Extract the [x, y] coordinate from the center of the cell holding the provided text.  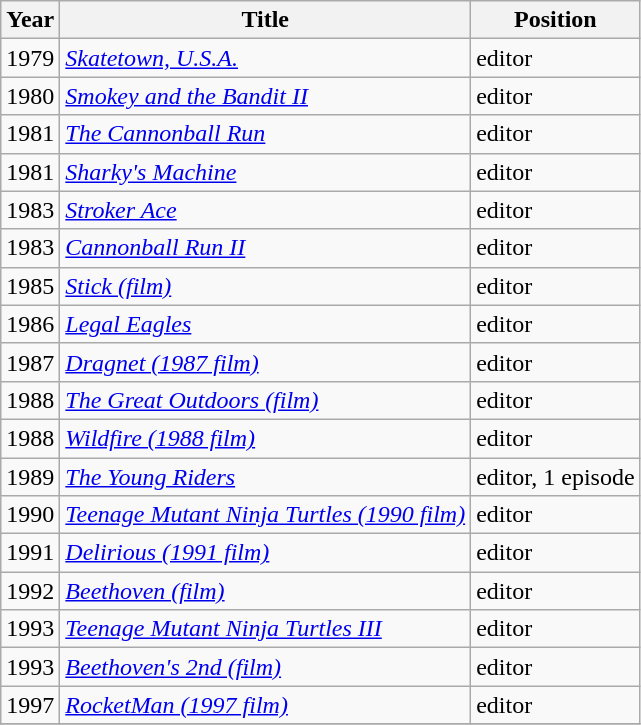
Teenage Mutant Ninja Turtles III [266, 629]
The Cannonball Run [266, 134]
1985 [30, 286]
1990 [30, 515]
The Young Riders [266, 477]
The Great Outdoors (film) [266, 400]
Beethoven (film) [266, 591]
Dragnet (1987 film) [266, 362]
Cannonball Run II [266, 248]
Position [556, 20]
1986 [30, 324]
Stick (film) [266, 286]
1991 [30, 553]
Stroker Ace [266, 210]
RocketMan (1997 film) [266, 705]
1992 [30, 591]
editor, 1 episode [556, 477]
Year [30, 20]
Skatetown, U.S.A. [266, 58]
1987 [30, 362]
1989 [30, 477]
Delirious (1991 film) [266, 553]
1979 [30, 58]
1997 [30, 705]
Smokey and the Bandit II [266, 96]
Wildfire (1988 film) [266, 438]
Sharky's Machine [266, 172]
Title [266, 20]
Legal Eagles [266, 324]
Teenage Mutant Ninja Turtles (1990 film) [266, 515]
1980 [30, 96]
Beethoven's 2nd (film) [266, 667]
